Pinpoint the cell where the given text exists, returning its [X, Y] midpoint coordinate. 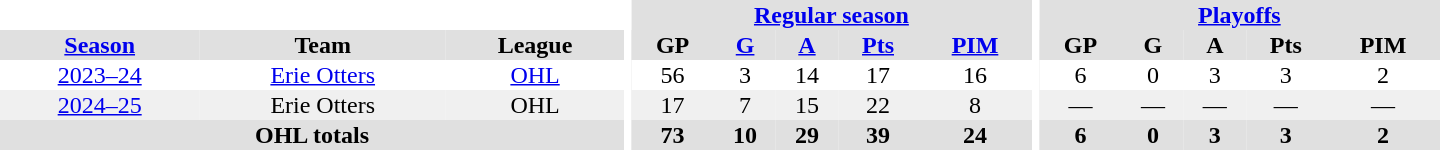
10 [745, 135]
14 [807, 75]
29 [807, 135]
2024–25 [100, 105]
7 [745, 105]
16 [975, 75]
22 [878, 105]
56 [672, 75]
39 [878, 135]
2023–24 [100, 75]
8 [975, 105]
Regular season [832, 15]
Team [322, 45]
24 [975, 135]
Playoffs [1240, 15]
73 [672, 135]
15 [807, 105]
Season [100, 45]
League [535, 45]
OHL totals [312, 135]
